Search for the cell housing the specified text and yield its [X, Y] center coordinate. 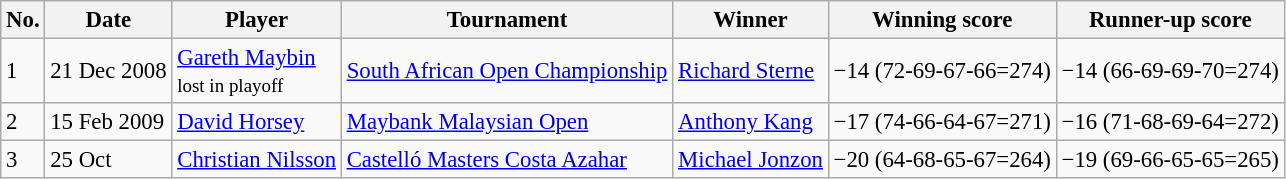
21 Dec 2008 [108, 72]
−14 (66-69-69-70=274) [1170, 72]
Winning score [942, 20]
No. [23, 20]
Michael Jonzon [750, 160]
Tournament [506, 20]
Maybank Malaysian Open [506, 122]
3 [23, 160]
Winner [750, 20]
Richard Sterne [750, 72]
−14 (72-69-67-66=274) [942, 72]
−20 (64-68-65-67=264) [942, 160]
−19 (69-66-65-65=265) [1170, 160]
−16 (71-68-69-64=272) [1170, 122]
1 [23, 72]
−17 (74-66-64-67=271) [942, 122]
Gareth Maybinlost in playoff [256, 72]
Christian Nilsson [256, 160]
South African Open Championship [506, 72]
Player [256, 20]
David Horsey [256, 122]
25 Oct [108, 160]
15 Feb 2009 [108, 122]
Runner-up score [1170, 20]
2 [23, 122]
Castelló Masters Costa Azahar [506, 160]
Anthony Kang [750, 122]
Date [108, 20]
